Locate the cell with the specified text and output its [X, Y] center coordinate. 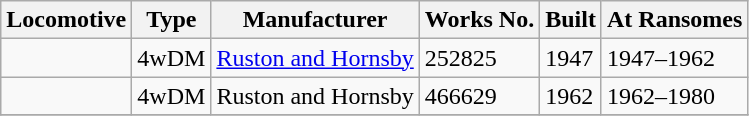
1947 [571, 58]
252825 [479, 58]
1962 [571, 96]
Works No. [479, 20]
Locomotive [66, 20]
At Ransomes [674, 20]
1947–1962 [674, 58]
466629 [479, 96]
1962–1980 [674, 96]
Built [571, 20]
Type [172, 20]
Manufacturer [315, 20]
